Identify which cell holds the provided text, then report its (X, Y) central coordinate. 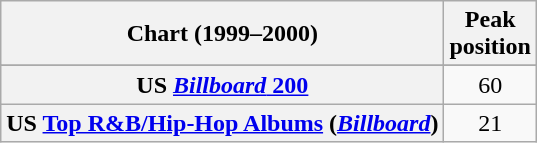
Peakposition (490, 34)
60 (490, 85)
21 (490, 123)
Chart (1999–2000) (222, 34)
US Top R&B/Hip-Hop Albums (Billboard) (222, 123)
US Billboard 200 (222, 85)
